Determine the (x, y) coordinate at the center of the cell enclosing the given text.  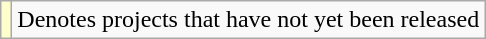
Denotes projects that have not yet been released (248, 20)
